Return (X, Y) of the center of cell containing provided text 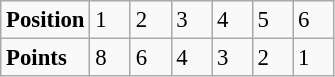
5 (272, 20)
Points (46, 58)
8 (110, 58)
Position (46, 20)
